Capture the cell that displays the provided text and extract its [x, y] central coordinate. 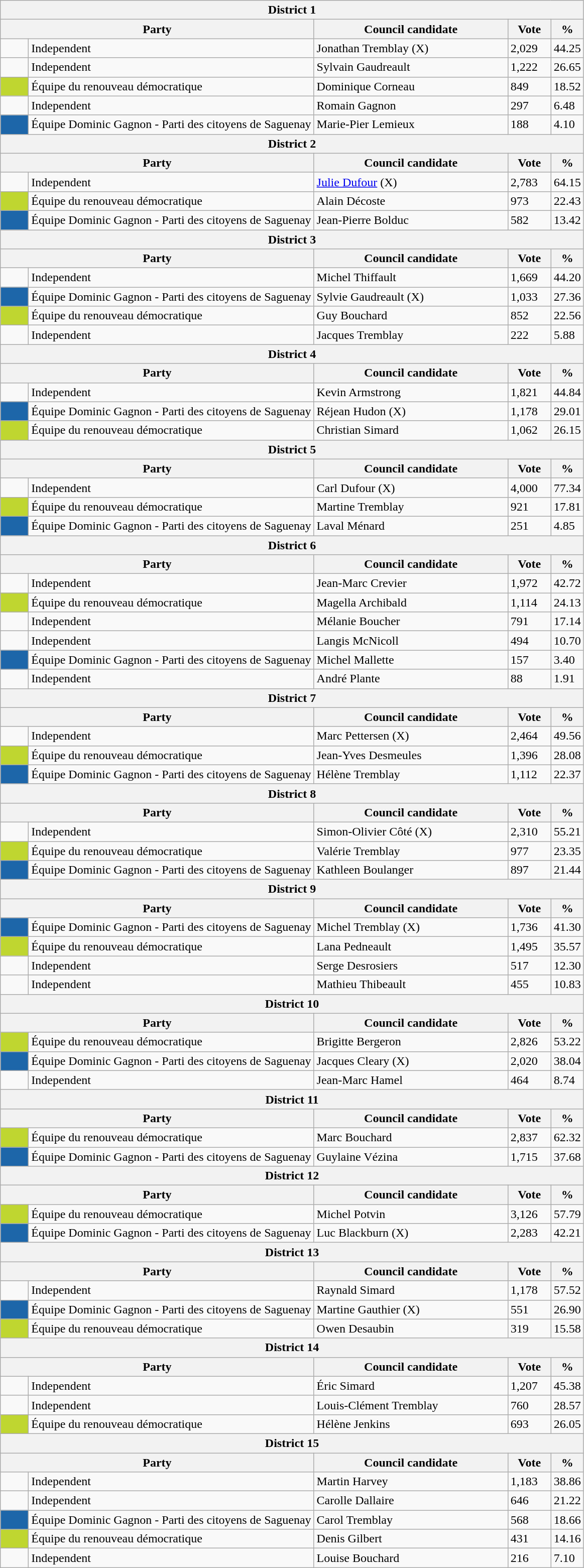
693 [529, 1424]
District 12 [292, 1176]
Serge Desrosiers [411, 966]
Simon-Olivier Côté (X) [411, 831]
1,495 [529, 946]
District 6 [292, 545]
Raynald Simard [411, 1290]
Jean-Marc Crevier [411, 583]
1,183 [529, 1482]
319 [529, 1329]
1,222 [529, 67]
22.56 [567, 316]
1,821 [529, 392]
44.25 [567, 48]
17.81 [567, 507]
646 [529, 1501]
4.85 [567, 526]
District 2 [292, 144]
Martin Harvey [411, 1482]
Louis-Clément Tremblay [411, 1405]
District 3 [292, 239]
Marie-Pier Lemieux [411, 125]
1,114 [529, 602]
Michel Thiffault [411, 278]
15.58 [567, 1329]
Jonathan Tremblay (X) [411, 48]
10.70 [567, 641]
28.08 [567, 755]
49.56 [567, 736]
Martine Tremblay [411, 507]
Julie Dufour (X) [411, 182]
21.22 [567, 1501]
District 8 [292, 793]
3.40 [567, 660]
1,715 [529, 1156]
18.52 [567, 86]
Alain Décoste [411, 201]
57.79 [567, 1214]
Sylvie Gaudreault (X) [411, 297]
Kathleen Boulanger [411, 870]
District 7 [292, 698]
Jean-Yves Desmeules [411, 755]
6.48 [567, 105]
District 13 [292, 1252]
38.86 [567, 1482]
Dominique Corneau [411, 86]
Marc Bouchard [411, 1137]
53.22 [567, 1042]
1,207 [529, 1386]
District 10 [292, 1004]
Guylaine Vézina [411, 1156]
973 [529, 201]
24.13 [567, 602]
62.32 [567, 1137]
251 [529, 526]
Michel Mallette [411, 660]
1.91 [567, 679]
Jean-Marc Hamel [411, 1080]
568 [529, 1520]
Laval Ménard [411, 526]
Carol Tremblay [411, 1520]
5.88 [567, 335]
35.57 [567, 946]
2,464 [529, 736]
2,826 [529, 1042]
42.21 [567, 1233]
44.84 [567, 392]
Michel Tremblay (X) [411, 927]
Langis McNicoll [411, 641]
District 11 [292, 1099]
10.83 [567, 985]
Lana Pedneault [411, 946]
2,283 [529, 1233]
District 4 [292, 354]
District 9 [292, 889]
22.37 [567, 774]
222 [529, 335]
7.10 [567, 1558]
431 [529, 1539]
55.21 [567, 831]
2,029 [529, 48]
216 [529, 1558]
1,396 [529, 755]
921 [529, 507]
41.30 [567, 927]
Sylvain Gaudreault [411, 67]
29.01 [567, 411]
494 [529, 641]
157 [529, 660]
Carl Dufour (X) [411, 488]
Louise Bouchard [411, 1558]
26.05 [567, 1424]
760 [529, 1405]
Carolle Dallaire [411, 1501]
2,020 [529, 1061]
1,112 [529, 774]
791 [529, 622]
4.10 [567, 125]
District 15 [292, 1443]
18.66 [567, 1520]
1,062 [529, 430]
4,000 [529, 488]
Magella Archibald [411, 602]
Michel Potvin [411, 1214]
77.34 [567, 488]
582 [529, 220]
21.44 [567, 870]
Hélène Tremblay [411, 774]
23.35 [567, 851]
27.36 [567, 297]
Valérie Tremblay [411, 851]
188 [529, 125]
Jean-Pierre Bolduc [411, 220]
Mathieu Thibeault [411, 985]
464 [529, 1080]
Christian Simard [411, 430]
1,033 [529, 297]
Jacques Cleary (X) [411, 1061]
297 [529, 105]
Réjean Hudon (X) [411, 411]
2,783 [529, 182]
26.15 [567, 430]
37.68 [567, 1156]
26.65 [567, 67]
14.16 [567, 1539]
Kevin Armstrong [411, 392]
Mélanie Boucher [411, 622]
28.57 [567, 1405]
897 [529, 870]
3,126 [529, 1214]
12.30 [567, 966]
977 [529, 851]
88 [529, 679]
1,669 [529, 278]
Guy Bouchard [411, 316]
District 5 [292, 449]
Brigitte Bergeron [411, 1042]
Romain Gagnon [411, 105]
455 [529, 985]
2,310 [529, 831]
1,736 [529, 927]
Luc Blackburn (X) [411, 1233]
57.52 [567, 1290]
District 14 [292, 1348]
26.90 [567, 1309]
22.43 [567, 201]
17.14 [567, 622]
42.72 [567, 583]
2,837 [529, 1137]
38.04 [567, 1061]
852 [529, 316]
44.20 [567, 278]
1,972 [529, 583]
8.74 [567, 1080]
André Plante [411, 679]
551 [529, 1309]
Jacques Tremblay [411, 335]
517 [529, 966]
Hélène Jenkins [411, 1424]
Owen Desaubin [411, 1329]
849 [529, 86]
Denis Gilbert [411, 1539]
District 1 [292, 10]
64.15 [567, 182]
Marc Pettersen (X) [411, 736]
Martine Gauthier (X) [411, 1309]
45.38 [567, 1386]
Éric Simard [411, 1386]
13.42 [567, 220]
